From the cell containing the given text, extract its center point as (X, Y) coordinate. 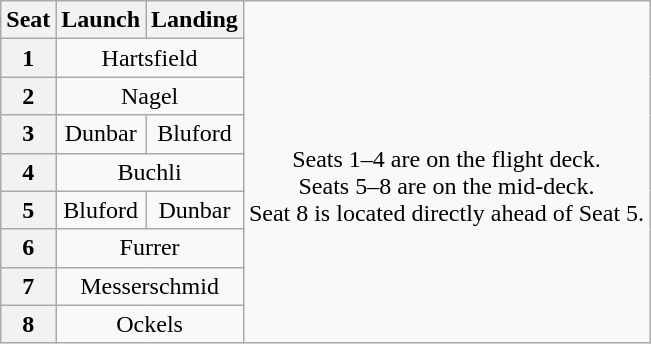
5 (28, 210)
6 (28, 248)
7 (28, 286)
Nagel (150, 96)
4 (28, 172)
Landing (195, 20)
Messerschmid (150, 286)
Seats 1–4 are on the flight deck.Seats 5–8 are on the mid-deck.Seat 8 is located directly ahead of Seat 5. (446, 172)
Furrer (150, 248)
3 (28, 134)
1 (28, 58)
8 (28, 324)
Ockels (150, 324)
Seat (28, 20)
2 (28, 96)
Buchli (150, 172)
Launch (101, 20)
Hartsfield (150, 58)
